Determine the [X, Y] coordinate at the center of the cell enclosing the given text.  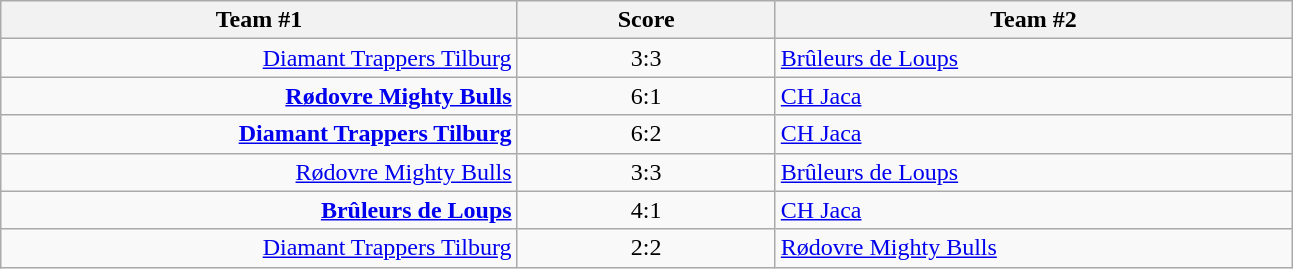
Team #1 [259, 20]
6:1 [646, 96]
Team #2 [1033, 20]
Score [646, 20]
6:2 [646, 134]
2:2 [646, 248]
4:1 [646, 210]
